Capture the cell that displays the provided text and extract its [x, y] central coordinate. 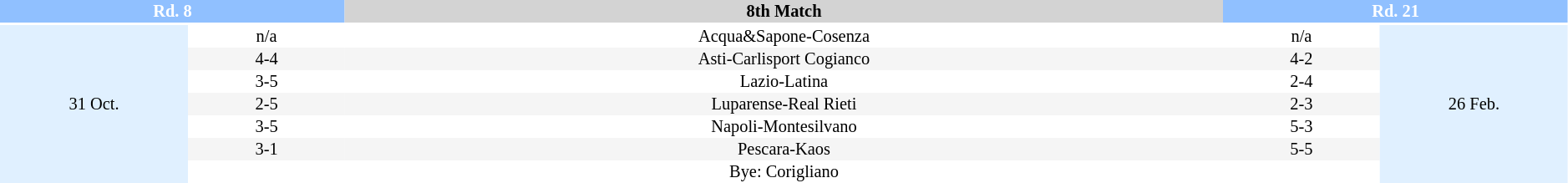
Pescara-Kaos [784, 149]
4-4 [266, 58]
31 Oct. [94, 104]
Napoli-Montesilvano [784, 127]
3-1 [266, 149]
2-4 [1302, 82]
2-3 [1302, 104]
8th Match [784, 12]
Asti-Carlisport Cogianco [784, 58]
Rd. 21 [1395, 12]
Rd. 8 [172, 12]
26 Feb. [1474, 104]
5-3 [1302, 127]
2-5 [266, 104]
Lazio-Latina [784, 82]
Bye: Corigliano [784, 172]
5-5 [1302, 149]
4-2 [1302, 58]
Luparense-Real Rieti [784, 104]
Acqua&Sapone-Cosenza [784, 37]
